Capture the cell that displays the provided text and extract its (x, y) central coordinate. 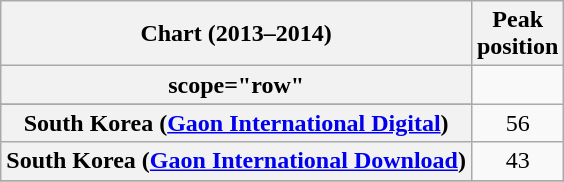
Peakposition (517, 34)
scope="row" (236, 85)
56 (517, 123)
South Korea (Gaon International Digital) (236, 123)
South Korea (Gaon International Download) (236, 161)
Chart (2013–2014) (236, 34)
43 (517, 161)
